Capture the cell that displays the provided text and extract its (X, Y) central coordinate. 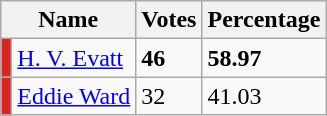
Percentage (264, 20)
H. V. Evatt (74, 58)
32 (169, 96)
Votes (169, 20)
Eddie Ward (74, 96)
58.97 (264, 58)
41.03 (264, 96)
Name (68, 20)
46 (169, 58)
